From the cell containing the given text, extract its center point as [x, y] coordinate. 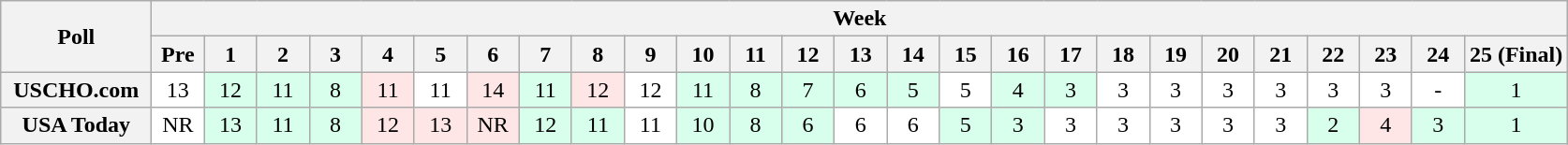
19 [1176, 54]
Week [860, 19]
20 [1228, 54]
- [1438, 90]
22 [1333, 54]
17 [1071, 54]
23 [1385, 54]
25 (Final) [1516, 54]
18 [1123, 54]
9 [650, 54]
21 [1280, 54]
USCHO.com [77, 90]
Pre [178, 54]
Poll [77, 36]
USA Today [77, 125]
16 [1018, 54]
15 [966, 54]
24 [1438, 54]
